Scan for the cell matching the given text and deliver its (x, y) coordinate at center. 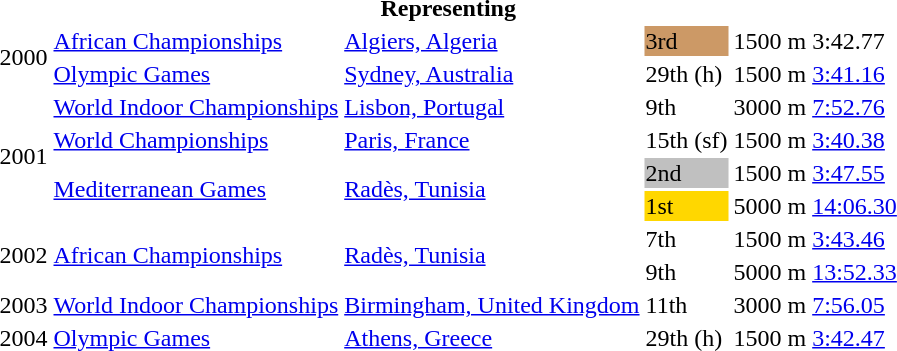
Sydney, Australia (492, 74)
7th (686, 239)
Olympic Games (196, 74)
Birmingham, United Kingdom (492, 305)
11th (686, 305)
1st (686, 206)
Algiers, Algeria (492, 41)
Mediterranean Games (196, 190)
Paris, France (492, 140)
15th (sf) (686, 140)
World Championships (196, 140)
3rd (686, 41)
2nd (686, 173)
Lisbon, Portugal (492, 107)
29th (h) (686, 74)
